From the cell containing the given text, extract its center point as [X, Y] coordinate. 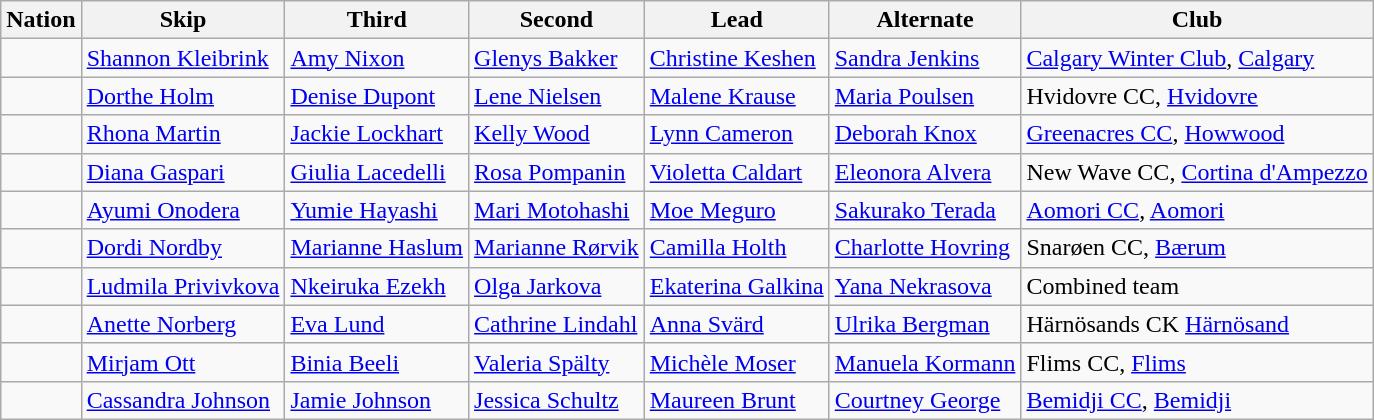
Shannon Kleibrink [183, 58]
Calgary Winter Club, Calgary [1197, 58]
Rhona Martin [183, 134]
Camilla Holth [736, 248]
Ulrika Bergman [925, 324]
Deborah Knox [925, 134]
Mari Motohashi [557, 210]
Marianne Haslum [377, 248]
Third [377, 20]
Glenys Bakker [557, 58]
Eva Lund [377, 324]
Binia Beeli [377, 362]
Violetta Caldart [736, 172]
Moe Meguro [736, 210]
Yumie Hayashi [377, 210]
Mirjam Ott [183, 362]
Denise Dupont [377, 96]
Aomori CC, Aomori [1197, 210]
Jamie Johnson [377, 400]
Snarøen CC, Bærum [1197, 248]
Anna Svärd [736, 324]
Jackie Lockhart [377, 134]
Sandra Jenkins [925, 58]
Alternate [925, 20]
Lene Nielsen [557, 96]
Olga Jarkova [557, 286]
Dordi Nordby [183, 248]
Michèle Moser [736, 362]
Giulia Lacedelli [377, 172]
Skip [183, 20]
Second [557, 20]
Maria Poulsen [925, 96]
Ludmila Privivkova [183, 286]
Courtney George [925, 400]
Amy Nixon [377, 58]
Сombined team [1197, 286]
Maureen Brunt [736, 400]
Rosa Pompanin [557, 172]
Hvidovre CC, Hvidovre [1197, 96]
Eleonora Alvera [925, 172]
Kelly Wood [557, 134]
Greenacres CC, Howwood [1197, 134]
Ayumi Onodera [183, 210]
Sakurako Terada [925, 210]
Nation [41, 20]
Christine Keshen [736, 58]
Anette Norberg [183, 324]
Bemidji CC, Bemidji [1197, 400]
Valeria Spälty [557, 362]
Yana Nekrasova [925, 286]
Lynn Cameron [736, 134]
Malene Krause [736, 96]
Flims CC, Flims [1197, 362]
Club [1197, 20]
New Wave CC, Cortina d'Ampezzo [1197, 172]
Ekaterina Galkina [736, 286]
Jessica Schultz [557, 400]
Cathrine Lindahl [557, 324]
Härnösands CK Härnösand [1197, 324]
Diana Gaspari [183, 172]
Manuela Kormann [925, 362]
Cassandra Johnson [183, 400]
Lead [736, 20]
Marianne Rørvik [557, 248]
Nkeiruka Ezekh [377, 286]
Charlotte Hovring [925, 248]
Dorthe Holm [183, 96]
